Output the [x, y] coordinate of the center of the cell containing the given text.  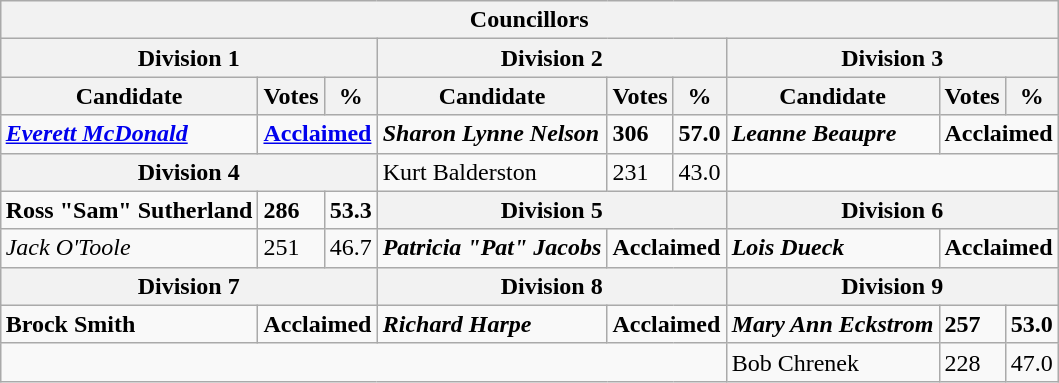
Lois Dueck [832, 248]
251 [291, 248]
Brock Smith [129, 324]
228 [972, 362]
Sharon Lynne Nelson [492, 134]
Division 3 [892, 58]
Division 4 [188, 172]
Leanne Beaupre [832, 134]
Division 8 [552, 286]
Bob Chrenek [832, 362]
46.7 [350, 248]
286 [291, 210]
Division 5 [552, 210]
47.0 [1032, 362]
57.0 [700, 134]
Patricia "Pat" Jacobs [492, 248]
43.0 [700, 172]
Division 2 [552, 58]
Division 1 [188, 58]
306 [640, 134]
Mary Ann Eckstrom [832, 324]
257 [972, 324]
Division 6 [892, 210]
Kurt Balderston [492, 172]
53.0 [1032, 324]
Richard Harpe [492, 324]
231 [640, 172]
Division 9 [892, 286]
Ross "Sam" Sutherland [129, 210]
Everett McDonald [129, 134]
Division 7 [188, 286]
Jack O'Toole [129, 248]
53.3 [350, 210]
Councillors [529, 20]
